Detect which cell encompasses the target text, then output its [X, Y] center coordinate. 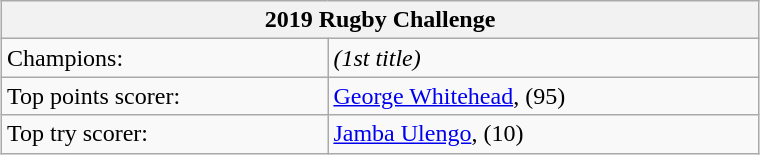
Top try scorer: [165, 134]
Champions: [165, 58]
Jamba Ulengo, (10) [544, 134]
(1st title) [544, 58]
Top points scorer: [165, 96]
George Whitehead, (95) [544, 96]
2019 Rugby Challenge [380, 20]
